Detect which cell encompasses the target text, then output its [X, Y] center coordinate. 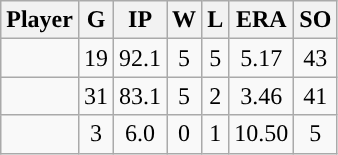
10.50 [262, 134]
5.17 [262, 58]
83.1 [140, 96]
Player [40, 20]
6.0 [140, 134]
0 [184, 134]
G [96, 20]
2 [216, 96]
92.1 [140, 58]
3 [96, 134]
19 [96, 58]
1 [216, 134]
IP [140, 20]
ERA [262, 20]
31 [96, 96]
43 [316, 58]
3.46 [262, 96]
W [184, 20]
L [216, 20]
41 [316, 96]
SO [316, 20]
